Scan for the cell matching the given text and deliver its (X, Y) coordinate at center. 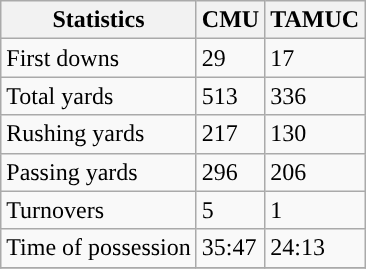
CMU (230, 20)
Rushing yards (99, 134)
Statistics (99, 20)
296 (230, 172)
Turnovers (99, 210)
First downs (99, 58)
513 (230, 96)
35:47 (230, 248)
336 (315, 96)
1 (315, 210)
17 (315, 58)
Passing yards (99, 172)
206 (315, 172)
29 (230, 58)
Total yards (99, 96)
130 (315, 134)
Time of possession (99, 248)
217 (230, 134)
24:13 (315, 248)
TAMUC (315, 20)
5 (230, 210)
